Output the (x, y) coordinate of the center of the cell containing the given text.  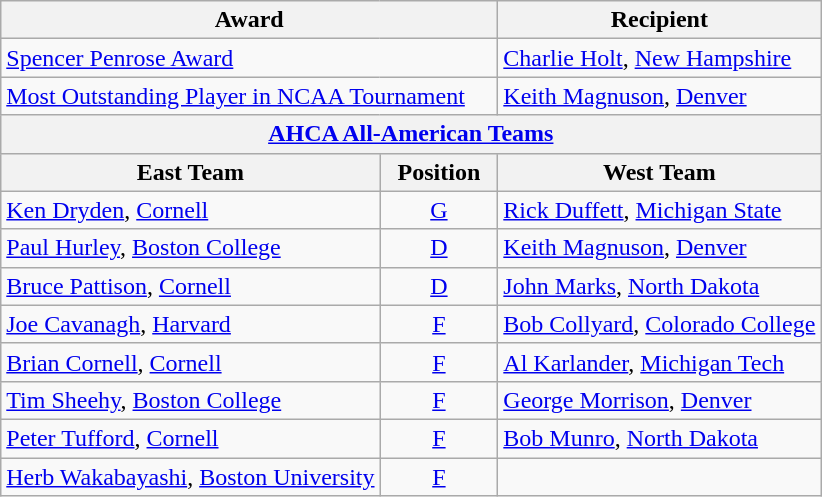
Tim Sheehy, Boston College (190, 400)
Award (250, 20)
AHCA All-American Teams (411, 134)
East Team (190, 172)
Position (439, 172)
Recipient (660, 20)
Herb Wakabayashi, Boston University (190, 477)
Bob Munro, North Dakota (660, 438)
G (439, 210)
Most Outstanding Player in NCAA Tournament (250, 96)
John Marks, North Dakota (660, 286)
Bruce Pattison, Cornell (190, 286)
West Team (660, 172)
Charlie Holt, New Hampshire (660, 58)
Al Karlander, Michigan Tech (660, 362)
Joe Cavanagh, Harvard (190, 324)
Bob Collyard, Colorado College (660, 324)
Paul Hurley, Boston College (190, 248)
Brian Cornell, Cornell (190, 362)
Ken Dryden, Cornell (190, 210)
Rick Duffett, Michigan State (660, 210)
Spencer Penrose Award (250, 58)
George Morrison, Denver (660, 400)
Peter Tufford, Cornell (190, 438)
